Provide the (x, y) coordinate of the cell's center where the given text is located.  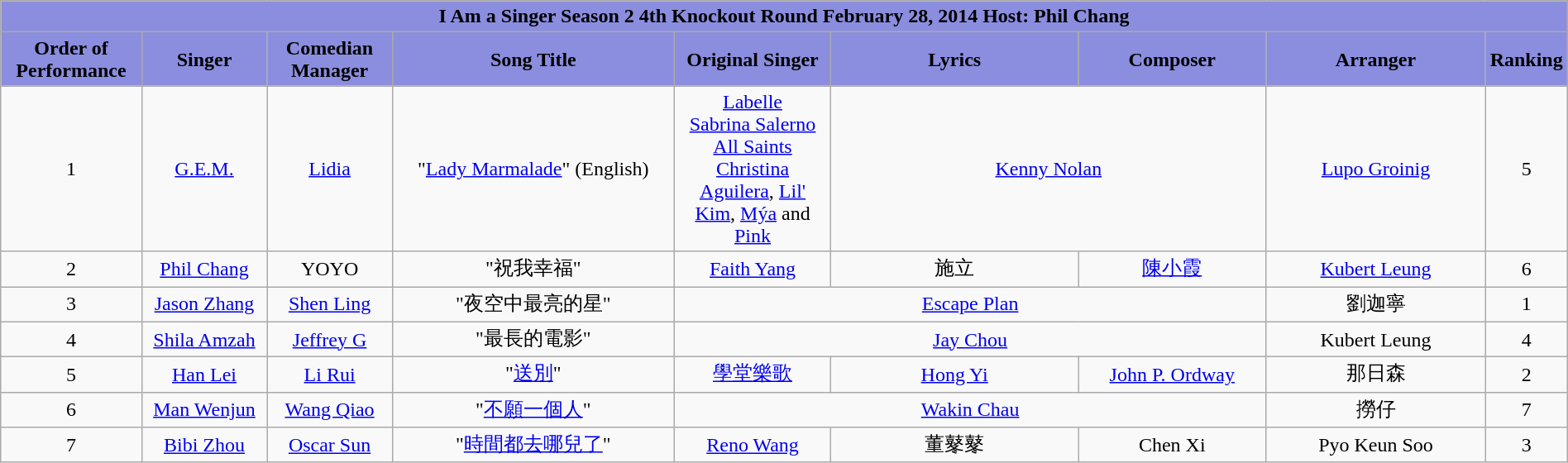
Oscar Sun (330, 445)
"送別" (533, 375)
YOYO (330, 270)
Wakin Chau (970, 410)
Man Wenjun (204, 410)
Lupo Groinig (1376, 169)
Wang Qiao (330, 410)
劉迦寧 (1376, 304)
"夜空中最亮的星" (533, 304)
Singer (204, 60)
G.E.M. (204, 169)
Hong Yi (954, 375)
John P. Ordway (1173, 375)
Composer (1173, 60)
LabelleSabrina SalernoAll SaintsChristina Aguilera, Lil' Kim, Mýa and Pink (753, 169)
Song Title (533, 60)
Faith Yang (753, 270)
Order of Performance (71, 60)
施立 (954, 270)
陳小霞 (1173, 270)
Phil Chang (204, 270)
Pyo Keun Soo (1376, 445)
Ranking (1527, 60)
Reno Wang (753, 445)
I Am a Singer Season 2 4th Knockout Round February 28, 2014 Host: Phil Chang (784, 17)
Chen Xi (1173, 445)
Han Lei (204, 375)
"最長的電影" (533, 339)
"祝我幸福" (533, 270)
Kenny Nolan (1049, 169)
撈仔 (1376, 410)
Jeffrey G (330, 339)
Lidia (330, 169)
Arranger (1376, 60)
Comedian Manager (330, 60)
董鼕鼕 (954, 445)
Jay Chou (970, 339)
Shila Amzah (204, 339)
Li Rui (330, 375)
Bibi Zhou (204, 445)
"時間都去哪兒了" (533, 445)
學堂樂歌 (753, 375)
Lyrics (954, 60)
Shen Ling (330, 304)
那日森 (1376, 375)
"Lady Marmalade" (English) (533, 169)
"不願一個人" (533, 410)
Escape Plan (970, 304)
Jason Zhang (204, 304)
Original Singer (753, 60)
